Detect which cell encompasses the target text, then output its (X, Y) center coordinate. 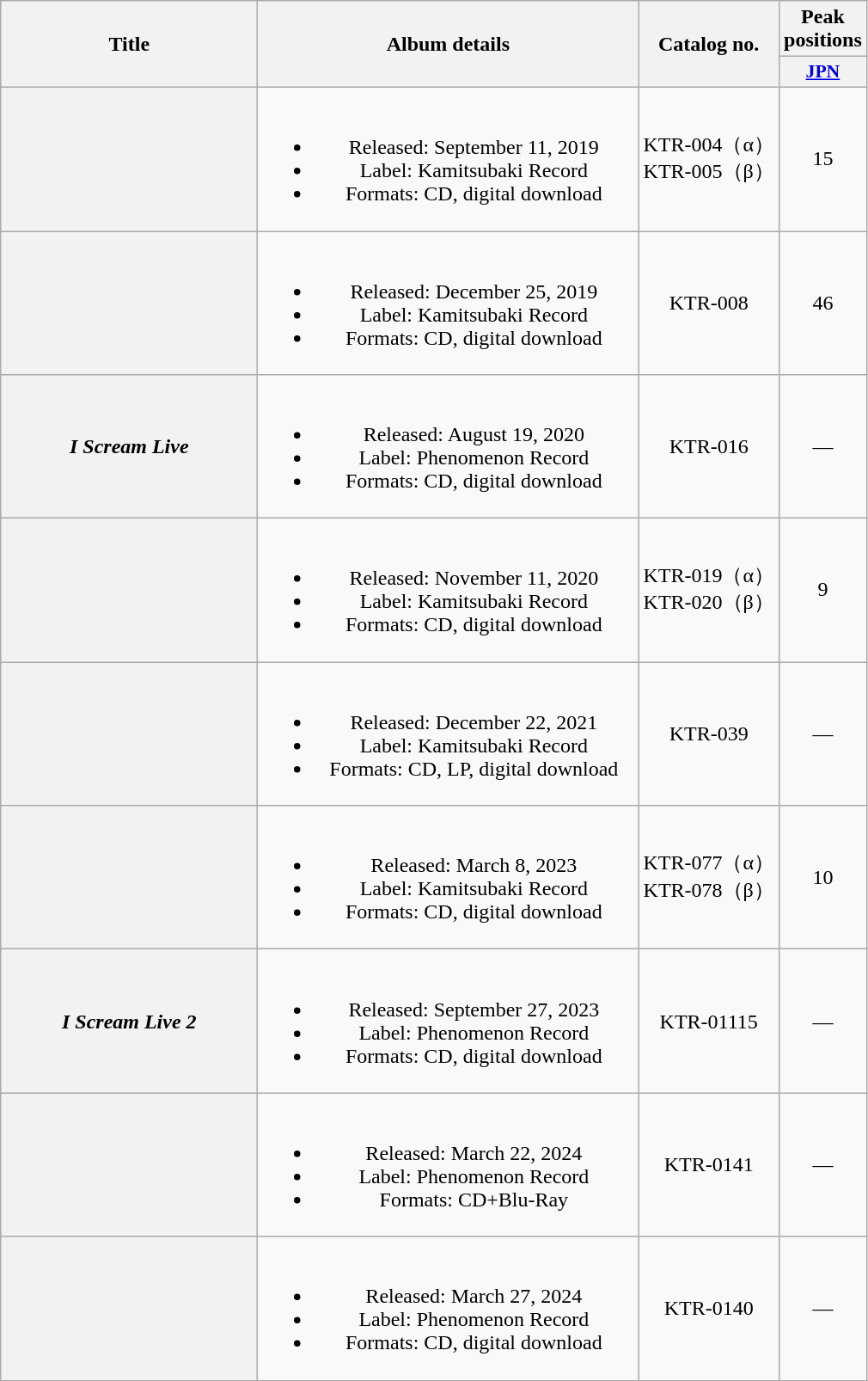
I Scream Live (129, 447)
Released: December 25, 2019Label: Kamitsubaki RecordFormats: CD, digital download (449, 303)
Released: March 22, 2024Label: Phenomenon RecordFormats: CD+Blu-Ray (449, 1164)
Released: September 27, 2023Label: Phenomenon RecordFormats: CD, digital download (449, 1022)
KTR-077（α）KTR-078（β） (709, 877)
15 (823, 158)
JPN (823, 72)
9 (823, 590)
Released: September 11, 2019Label: Kamitsubaki RecordFormats: CD, digital download (449, 158)
KTR-01115 (709, 1022)
Released: March 8, 2023Label: Kamitsubaki RecordFormats: CD, digital download (449, 877)
Released: March 27, 2024Label: Phenomenon RecordFormats: CD, digital download (449, 1309)
Catalog no. (709, 45)
Title (129, 45)
46 (823, 303)
KTR-019（α）KTR-020（β） (709, 590)
10 (823, 877)
KTR-0140 (709, 1309)
KTR-016 (709, 447)
KTR-008 (709, 303)
Released: November 11, 2020Label: Kamitsubaki RecordFormats: CD, digital download (449, 590)
Album details (449, 45)
Released: December 22, 2021Label: Kamitsubaki RecordFormats: CD, LP, digital download (449, 734)
KTR-0141 (709, 1164)
Released: August 19, 2020Label: Phenomenon RecordFormats: CD, digital download (449, 447)
Peak positions (823, 29)
KTR-039 (709, 734)
KTR-004（α）KTR-005（β） (709, 158)
I Scream Live 2 (129, 1022)
